Provide the [x, y] coordinate of the cell's center where the given text is located.  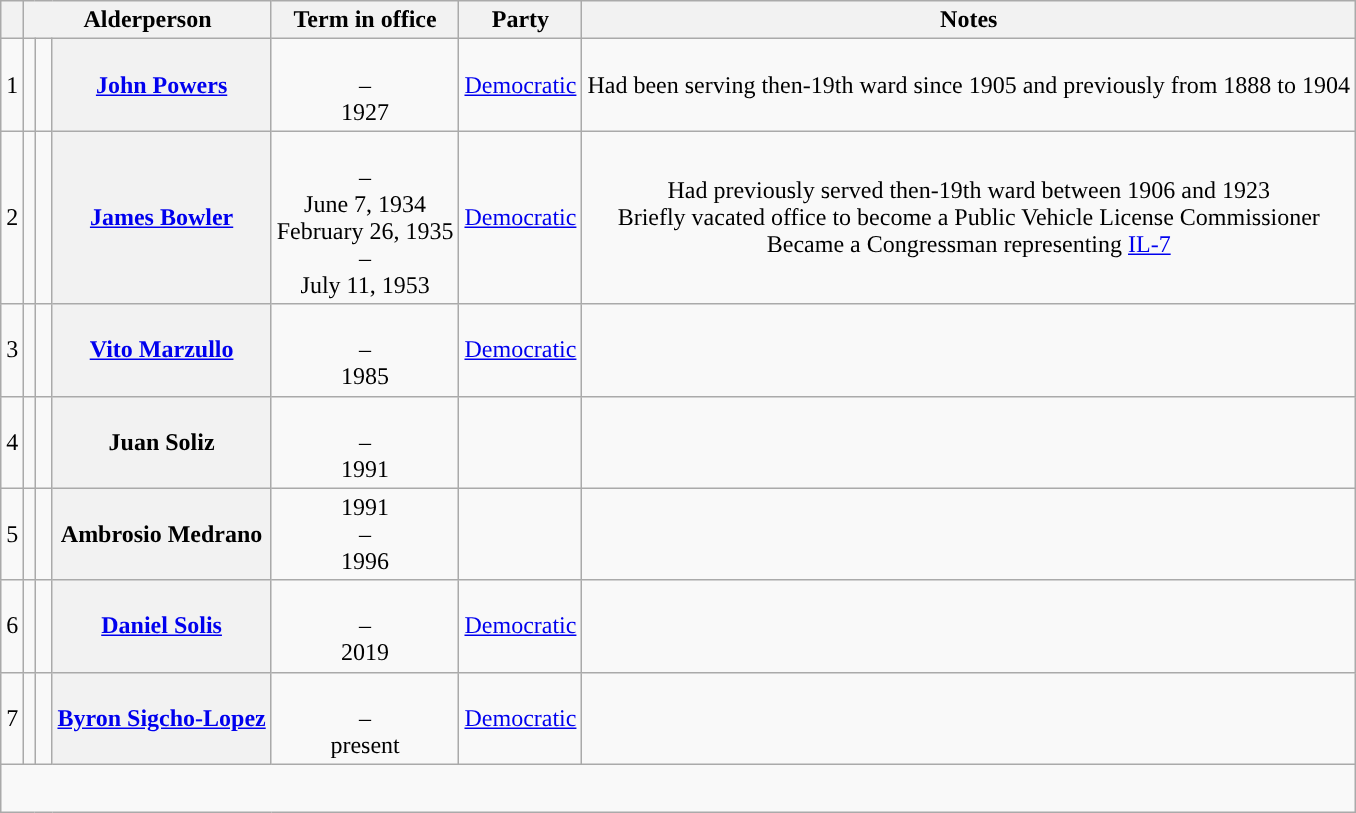
Had been serving then-19th ward since 1905 and previously from 1888 to 1904 [969, 85]
–1991 [365, 442]
5 [12, 534]
Ambrosio Medrano [162, 534]
6 [12, 626]
2 [12, 218]
–1927 [365, 85]
Alderperson [148, 20]
Byron Sigcho-Lopez [162, 718]
1991–1996 [365, 534]
James Bowler [162, 218]
Term in office [365, 20]
3 [12, 350]
–present [365, 718]
Vito Marzullo [162, 350]
John Powers [162, 85]
Party [520, 20]
–1985 [365, 350]
1 [12, 85]
Juan Soliz [162, 442]
Daniel Solis [162, 626]
7 [12, 718]
–2019 [365, 626]
–June 7, 1934 February 26, 1935 – July 11, 1953 [365, 218]
4 [12, 442]
Notes [969, 20]
